Scan for the cell matching the given text and deliver its (x, y) coordinate at center. 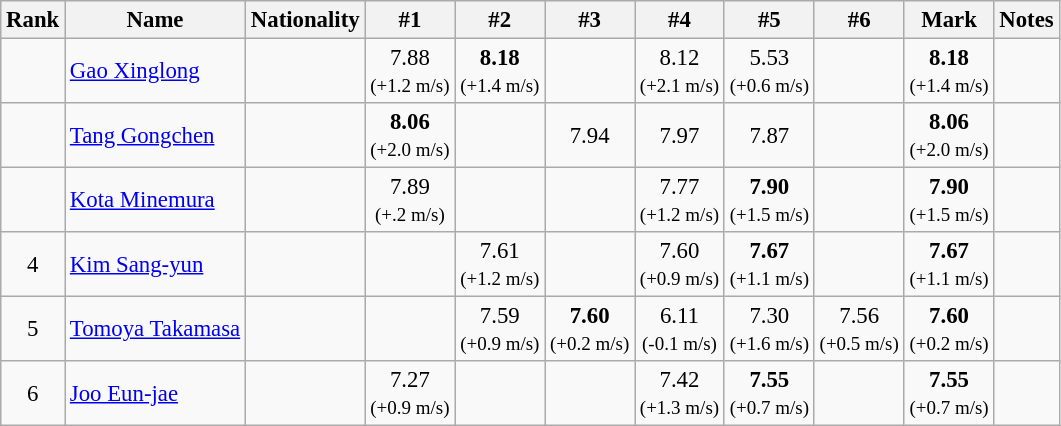
7.97 (680, 136)
7.88 (+1.2 m/s) (410, 72)
7.61 (+1.2 m/s) (500, 264)
Gao Xinglong (156, 72)
#4 (680, 20)
Kim Sang-yun (156, 264)
Tang Gongchen (156, 136)
#6 (859, 20)
#2 (500, 20)
#1 (410, 20)
Mark (949, 20)
6.11 (-0.1 m/s) (680, 330)
Rank (33, 20)
7.30 (+1.6 m/s) (769, 330)
7.56 (+0.5 m/s) (859, 330)
8.12 (+2.1 m/s) (680, 72)
Tomoya Takamasa (156, 330)
5.53 (+0.6 m/s) (769, 72)
Name (156, 20)
Notes (1026, 20)
7.87 (769, 136)
7.89 (+.2 m/s) (410, 200)
Kota Minemura (156, 200)
4 (33, 264)
#3 (590, 20)
7.60 (+0.9 m/s) (680, 264)
7.77 (+1.2 m/s) (680, 200)
#5 (769, 20)
7.94 (590, 136)
7.59 (+0.9 m/s) (500, 330)
Nationality (306, 20)
5 (33, 330)
